Scan for the cell matching the given text and deliver its [X, Y] coordinate at center. 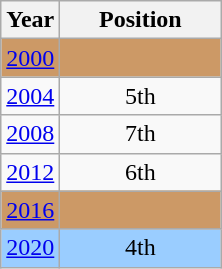
4th [140, 248]
7th [140, 134]
Year [30, 20]
2008 [30, 134]
5th [140, 96]
2000 [30, 58]
Position [140, 20]
2016 [30, 210]
2012 [30, 172]
2020 [30, 248]
6th [140, 172]
2004 [30, 96]
